Scan for the cell matching the given text and deliver its [x, y] coordinate at center. 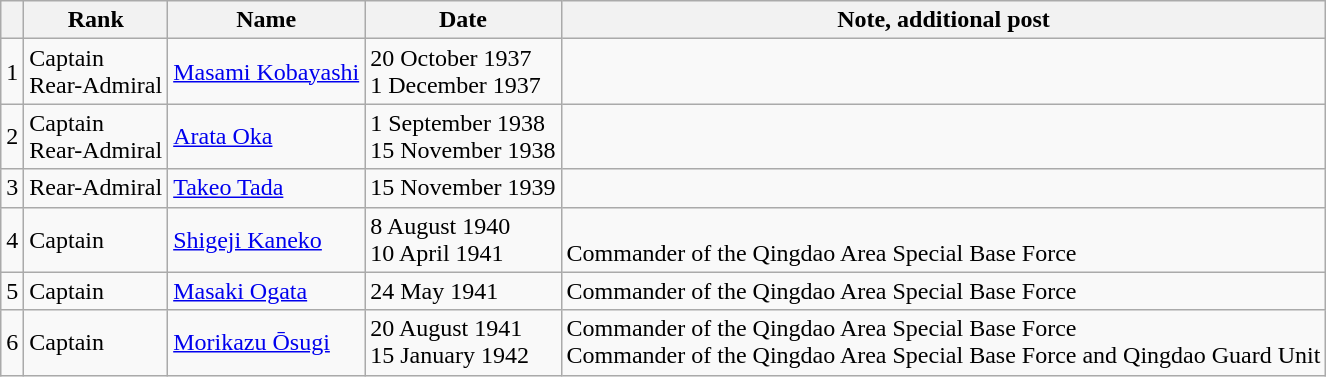
8 August 194010 April 1941 [463, 240]
Date [463, 20]
Arata Oka [266, 136]
Name [266, 20]
Note, additional post [944, 20]
24 May 1941 [463, 291]
Rear-Admiral [96, 188]
Morikazu Ōsugi [266, 342]
20 August 194115 January 1942 [463, 342]
15 November 1939 [463, 188]
4 [12, 240]
Rank [96, 20]
Masaki Ogata [266, 291]
Shigeji Kaneko [266, 240]
1 [12, 72]
Takeo Tada [266, 188]
6 [12, 342]
3 [12, 188]
20 October 19371 December 1937 [463, 72]
5 [12, 291]
2 [12, 136]
1 September 193815 November 1938 [463, 136]
Masami Kobayashi [266, 72]
Commander of the Qingdao Area Special Base Force Commander of the Qingdao Area Special Base Force and Qingdao Guard Unit [944, 342]
